Return the [X, Y] coordinate for the center point of the cell that contains the specified text.  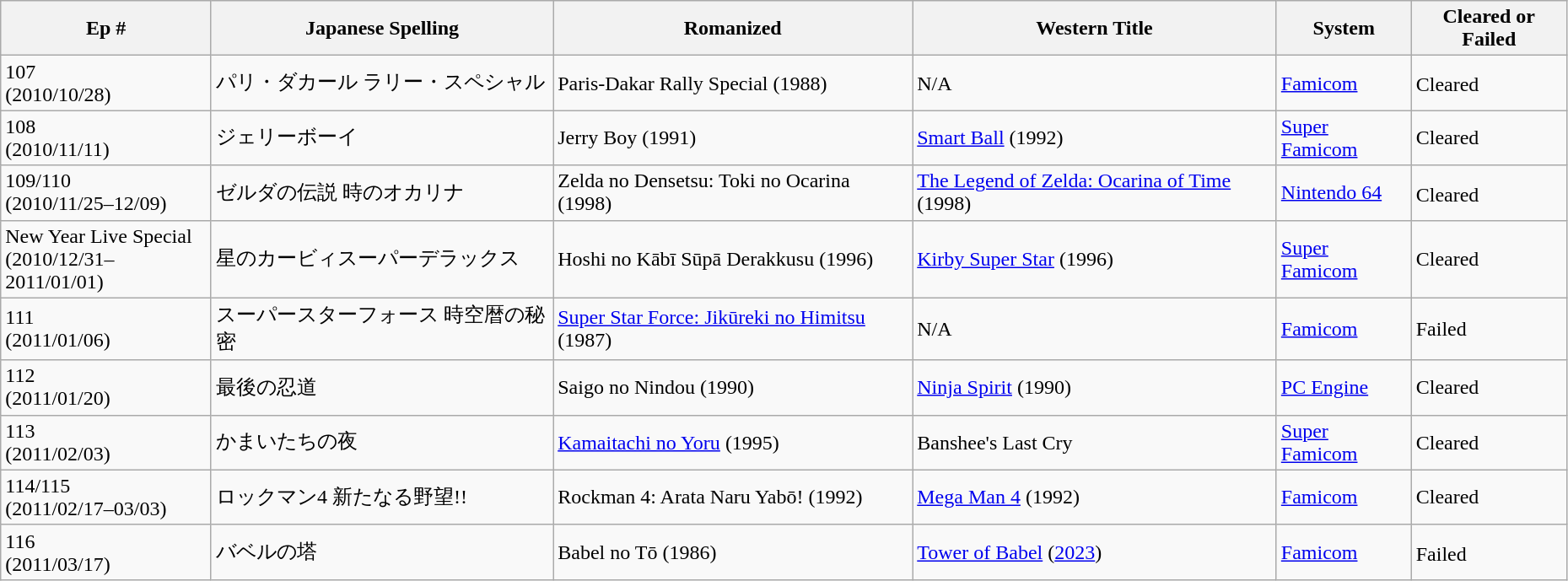
Romanized [733, 29]
Paris-Dakar Rally Special (1988) [733, 83]
Nintendo 64 [1344, 192]
バベルの塔 [381, 551]
Kirby Super Star (1996) [1095, 259]
111(2011/01/06) [106, 329]
Smart Ball (1992) [1095, 138]
スーパースターフォース 時空暦の秘密 [381, 329]
Rockman 4: Arata Naru Yabō! (1992) [733, 498]
パリ・ダカール ラリー・スペシャル [381, 83]
114/115(2011/02/17–03/03) [106, 498]
108(2010/11/11) [106, 138]
Japanese Spelling [381, 29]
ジェリーボーイ [381, 138]
112(2011/01/20) [106, 388]
Mega Man 4 (1992) [1095, 498]
星のカービィスーパーデラックス [381, 259]
かまいたちの夜 [381, 442]
PC Engine [1344, 388]
Hoshi no Kābī Sūpā Derakkusu (1996) [733, 259]
System [1344, 29]
Tower of Babel (2023) [1095, 551]
Kamaitachi no Yoru (1995) [733, 442]
Western Title [1095, 29]
Ep # [106, 29]
Jerry Boy (1991) [733, 138]
116(2011/03/17) [106, 551]
最後の忍道 [381, 388]
ロックマン4 新たなる野望!! [381, 498]
ゼルダの伝説 時のオカリナ [381, 192]
Super Star Force: Jikūreki no Himitsu (1987) [733, 329]
107(2010/10/28) [106, 83]
Banshee's Last Cry [1095, 442]
New Year Live Special(2010/12/31–2011/01/01) [106, 259]
The Legend of Zelda: Ocarina of Time (1998) [1095, 192]
Cleared or Failed [1489, 29]
Ninja Spirit (1990) [1095, 388]
Saigo no Nindou (1990) [733, 388]
Zelda no Densetsu: Toki no Ocarina (1998) [733, 192]
Babel no Tō (1986) [733, 551]
113(2011/02/03) [106, 442]
109/110(2010/11/25–12/09) [106, 192]
